Return the (X, Y) coordinate for the center point of the cell that contains the specified text.  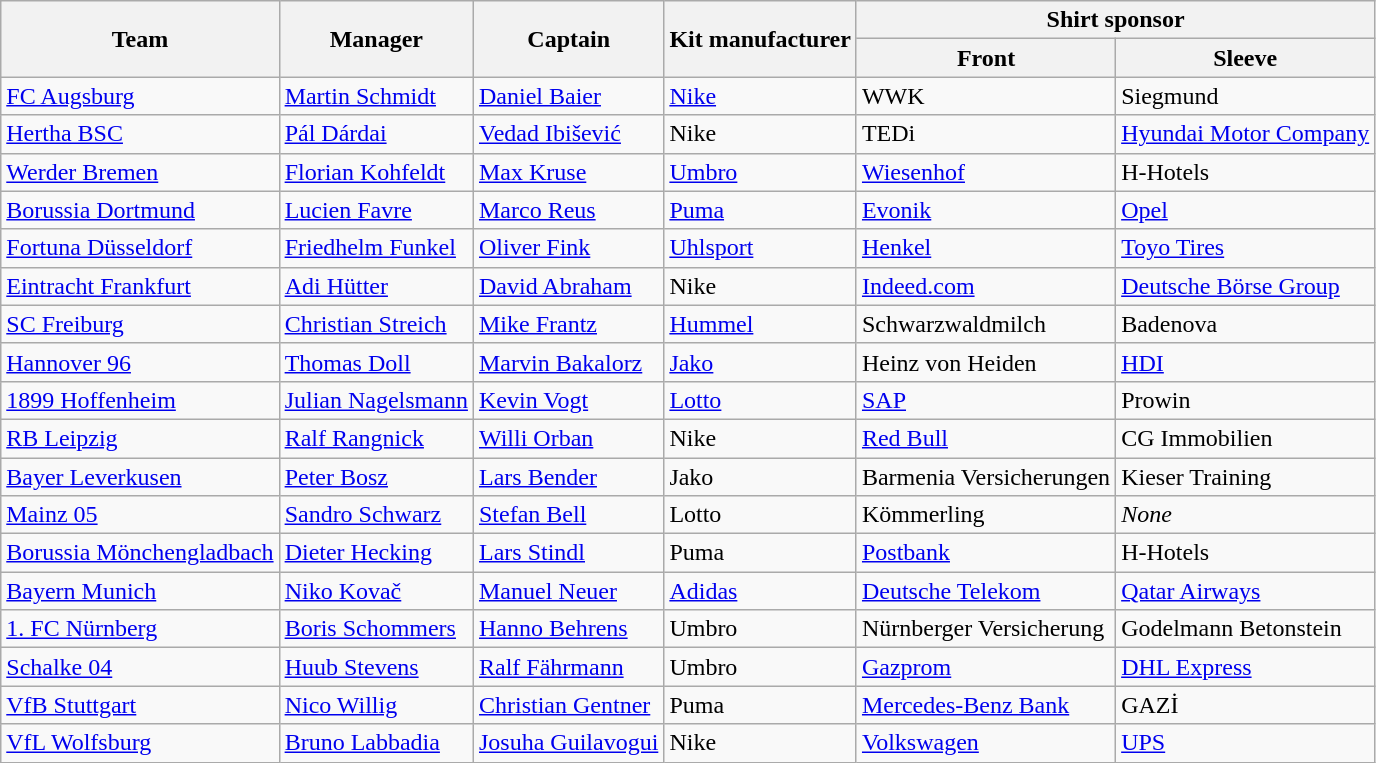
Peter Bosz (376, 477)
Mainz 05 (140, 515)
Marvin Bakalorz (568, 362)
RB Leipzig (140, 438)
1899 Hoffenheim (140, 400)
Captain (568, 39)
Evonik (986, 210)
Qatar Airways (1246, 591)
GAZİ (1246, 705)
Friedhelm Funkel (376, 248)
David Abraham (568, 286)
Hyundai Motor Company (1246, 134)
Pál Dárdai (376, 134)
Team (140, 39)
Ralf Rangnick (376, 438)
Borussia Mönchengladbach (140, 553)
Postbank (986, 553)
Schalke 04 (140, 667)
Oliver Fink (568, 248)
Stefan Bell (568, 515)
Lucien Favre (376, 210)
Bruno Labbadia (376, 743)
Ralf Fährmann (568, 667)
Christian Gentner (568, 705)
Willi Orban (568, 438)
Adidas (760, 591)
Henkel (986, 248)
Red Bull (986, 438)
1. FC Nürnberg (140, 629)
HDI (1246, 362)
Sandro Schwarz (376, 515)
Huub Stevens (376, 667)
Manager (376, 39)
SC Freiburg (140, 324)
Max Kruse (568, 172)
Florian Kohfeldt (376, 172)
FC Augsburg (140, 96)
Schwarzwaldmilch (986, 324)
Hummel (760, 324)
Shirt sponsor (1115, 20)
Badenova (1246, 324)
Nico Willig (376, 705)
Bayern Munich (140, 591)
Hertha BSC (140, 134)
WWK (986, 96)
CG Immobilien (1246, 438)
TEDi (986, 134)
Nürnberger Versicherung (986, 629)
Mercedes-Benz Bank (986, 705)
None (1246, 515)
Uhlsport (760, 248)
Lars Bender (568, 477)
Adi Hütter (376, 286)
Deutsche Börse Group (1246, 286)
Daniel Baier (568, 96)
Borussia Dortmund (140, 210)
Lars Stindl (568, 553)
Toyo Tires (1246, 248)
Christian Streich (376, 324)
Kieser Training (1246, 477)
Fortuna Düsseldorf (140, 248)
Front (986, 58)
Mike Frantz (568, 324)
Indeed.com (986, 286)
Bayer Leverkusen (140, 477)
Niko Kovač (376, 591)
VfB Stuttgart (140, 705)
Sleeve (1246, 58)
Martin Schmidt (376, 96)
Thomas Doll (376, 362)
Kevin Vogt (568, 400)
VfL Wolfsburg (140, 743)
Kit manufacturer (760, 39)
Heinz von Heiden (986, 362)
Barmenia Versicherungen (986, 477)
Deutsche Telekom (986, 591)
Kömmerling (986, 515)
Hanno Behrens (568, 629)
Wiesenhof (986, 172)
Julian Nagelsmann (376, 400)
Volkswagen (986, 743)
Boris Schommers (376, 629)
Eintracht Frankfurt (140, 286)
SAP (986, 400)
Siegmund (1246, 96)
Josuha Guilavogui (568, 743)
Godelmann Betonstein (1246, 629)
Hannover 96 (140, 362)
DHL Express (1246, 667)
Manuel Neuer (568, 591)
Prowin (1246, 400)
Gazprom (986, 667)
UPS (1246, 743)
Dieter Hecking (376, 553)
Marco Reus (568, 210)
Opel (1246, 210)
Werder Bremen (140, 172)
Vedad Ibišević (568, 134)
